Scan for the cell matching the given text and deliver its [x, y] coordinate at center. 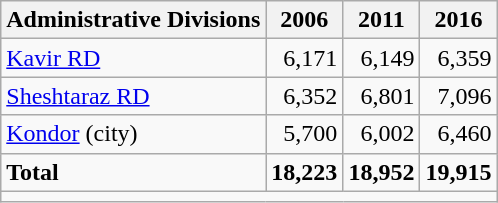
6,171 [304, 58]
Kavir RD [134, 58]
6,002 [382, 134]
Administrative Divisions [134, 20]
6,801 [382, 96]
Sheshtaraz RD [134, 96]
Kondor (city) [134, 134]
6,460 [458, 134]
7,096 [458, 96]
2011 [382, 20]
18,223 [304, 172]
5,700 [304, 134]
18,952 [382, 172]
19,915 [458, 172]
2006 [304, 20]
6,149 [382, 58]
Total [134, 172]
6,352 [304, 96]
6,359 [458, 58]
2016 [458, 20]
